Return the [x, y] coordinate for the center point of the cell that contains the specified text.  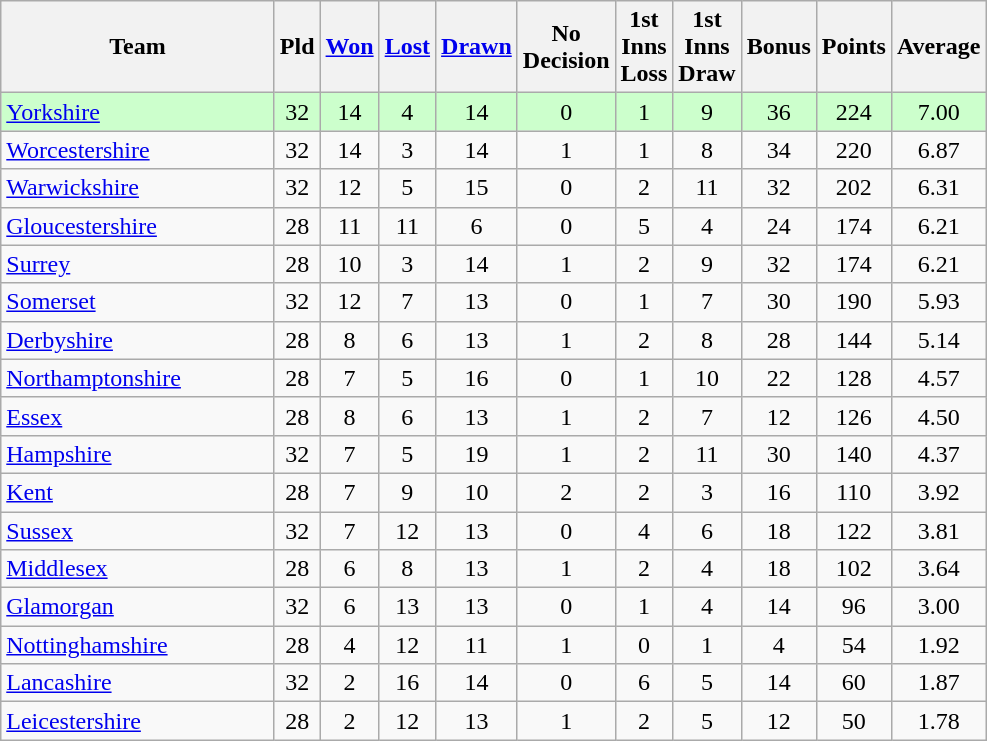
Essex [138, 416]
96 [854, 607]
5.14 [938, 340]
1.92 [938, 645]
Warwickshire [138, 188]
202 [854, 188]
6.31 [938, 188]
36 [778, 112]
34 [778, 150]
Lancashire [138, 683]
Pld [297, 47]
4.57 [938, 378]
60 [854, 683]
110 [854, 492]
19 [477, 454]
Surrey [138, 264]
Hampshire [138, 454]
Nottinghamshire [138, 645]
6.87 [938, 150]
102 [854, 569]
Team [138, 47]
4.50 [938, 416]
15 [477, 188]
5.93 [938, 302]
1.78 [938, 721]
140 [854, 454]
Sussex [138, 531]
4.37 [938, 454]
Average [938, 47]
1st Inns Loss [644, 47]
Points [854, 47]
144 [854, 340]
224 [854, 112]
1st Inns Draw [707, 47]
Gloucestershire [138, 226]
Somerset [138, 302]
Drawn [477, 47]
54 [854, 645]
126 [854, 416]
Worcestershire [138, 150]
122 [854, 531]
220 [854, 150]
24 [778, 226]
128 [854, 378]
190 [854, 302]
3.64 [938, 569]
3.00 [938, 607]
Bonus [778, 47]
Glamorgan [138, 607]
Yorkshire [138, 112]
Won [350, 47]
22 [778, 378]
3.92 [938, 492]
Derbyshire [138, 340]
Lost [407, 47]
Kent [138, 492]
Middlesex [138, 569]
50 [854, 721]
3.81 [938, 531]
Northamptonshire [138, 378]
Leicestershire [138, 721]
No Decision [566, 47]
7.00 [938, 112]
1.87 [938, 683]
